Detect which cell encompasses the target text, then output its (X, Y) center coordinate. 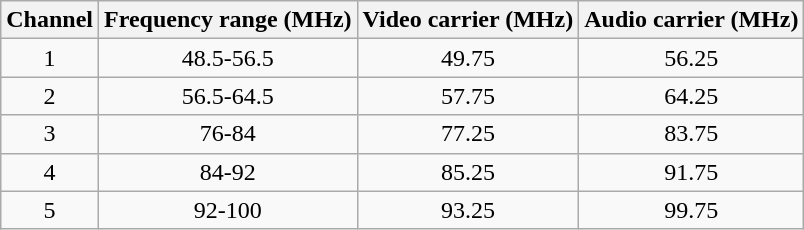
2 (50, 96)
99.75 (692, 210)
3 (50, 134)
76-84 (228, 134)
Audio carrier (MHz) (692, 20)
92-100 (228, 210)
83.75 (692, 134)
56.25 (692, 58)
84-92 (228, 172)
Channel (50, 20)
49.75 (468, 58)
48.5-56.5 (228, 58)
77.25 (468, 134)
57.75 (468, 96)
Frequency range (MHz) (228, 20)
56.5-64.5 (228, 96)
64.25 (692, 96)
93.25 (468, 210)
Video carrier (MHz) (468, 20)
5 (50, 210)
1 (50, 58)
91.75 (692, 172)
85.25 (468, 172)
4 (50, 172)
